Find where the given text appears and provide that cell's center as (X, Y) coordinate. 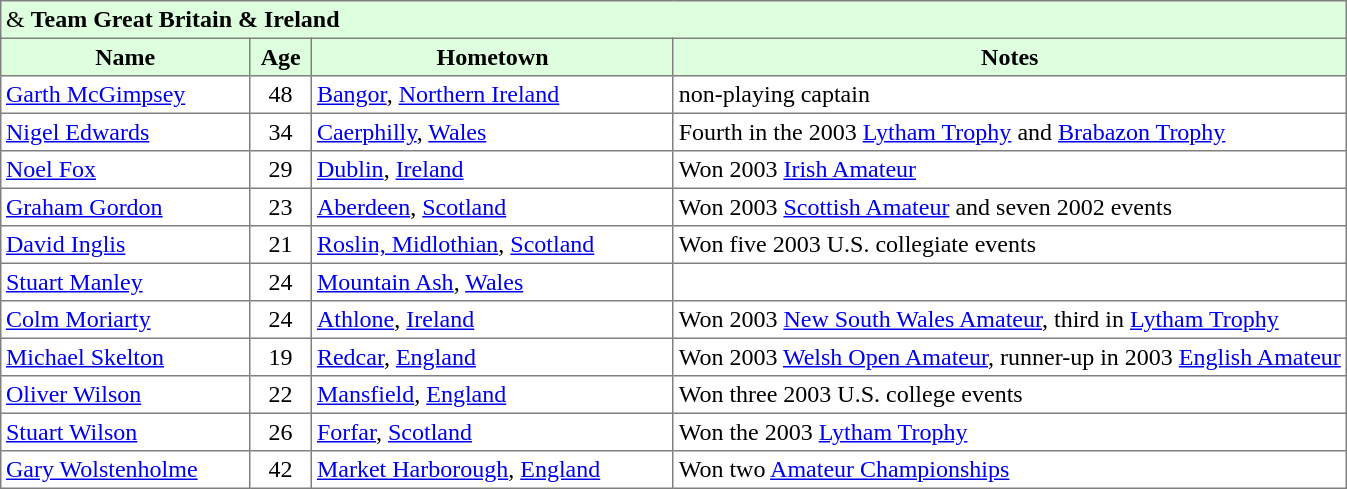
Athlone, Ireland (493, 320)
non-playing captain (1010, 95)
Stuart Manley (126, 282)
Notes (1010, 57)
Dublin, Ireland (493, 170)
Garth McGimpsey (126, 95)
Roslin, Midlothian, Scotland (493, 245)
Fourth in the 2003 Lytham Trophy and Brabazon Trophy (1010, 132)
David Inglis (126, 245)
Hometown (493, 57)
Name (126, 57)
26 (281, 432)
Aberdeen, Scotland (493, 207)
Gary Wolstenholme (126, 470)
Won 2003 Welsh Open Amateur, runner-up in 2003 English Amateur (1010, 357)
Colm Moriarty (126, 320)
Michael Skelton (126, 357)
Forfar, Scotland (493, 432)
Won 2003 Scottish Amateur and seven 2002 events (1010, 207)
Won the 2003 Lytham Trophy (1010, 432)
Won two Amateur Championships (1010, 470)
Mansfield, England (493, 395)
Nigel Edwards (126, 132)
Oliver Wilson (126, 395)
19 (281, 357)
Stuart Wilson (126, 432)
23 (281, 207)
Caerphilly, Wales (493, 132)
Noel Fox (126, 170)
Age (281, 57)
Bangor, Northern Ireland (493, 95)
Won five 2003 U.S. collegiate events (1010, 245)
42 (281, 470)
Won 2003 New South Wales Amateur, third in Lytham Trophy (1010, 320)
Won 2003 Irish Amateur (1010, 170)
Graham Gordon (126, 207)
& Team Great Britain & Ireland (674, 20)
29 (281, 170)
Redcar, England (493, 357)
Won three 2003 U.S. college events (1010, 395)
48 (281, 95)
22 (281, 395)
Mountain Ash, Wales (493, 282)
21 (281, 245)
34 (281, 132)
Market Harborough, England (493, 470)
